Detect which cell encompasses the target text, then output its [x, y] center coordinate. 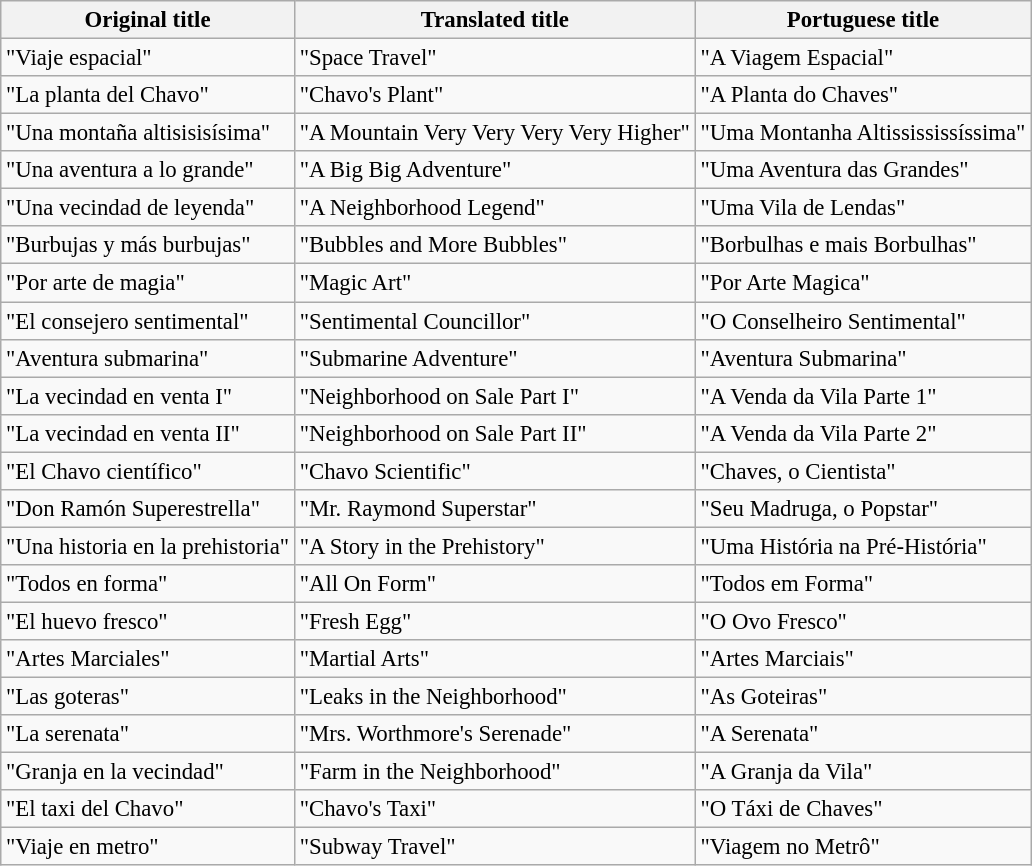
Portuguese title [863, 20]
"Por arte de magia" [148, 283]
"Don Ramón Superestrella" [148, 509]
"Subway Travel" [494, 847]
"Sentimental Councillor" [494, 321]
"Por Arte Magica" [863, 283]
"Leaks in the Neighborhood" [494, 697]
"El consejero sentimental" [148, 321]
"Mr. Raymond Superstar" [494, 509]
"Uma Montanha Altissississíssima" [863, 133]
"A Viagem Espacial" [863, 58]
"Burbujas y más burbujas" [148, 245]
"Granja en la vecindad" [148, 772]
"Magic Art" [494, 283]
"O Conselheiro Sentimental" [863, 321]
"Borbulhas e mais Borbulhas" [863, 245]
"A Venda da Vila Parte 1" [863, 396]
"Uma Vila de Lendas" [863, 208]
"El Chavo científico" [148, 471]
"El taxi del Chavo" [148, 809]
"Fresh Egg" [494, 621]
"O Táxi de Chaves" [863, 809]
"Aventura submarina" [148, 358]
"Farm in the Neighborhood" [494, 772]
"Chavo's Taxi" [494, 809]
"All On Form" [494, 584]
"Martial Arts" [494, 659]
"Viagem no Metrô" [863, 847]
"Neighborhood on Sale Part I" [494, 396]
"Uma Aventura das Grandes" [863, 170]
"Space Travel" [494, 58]
"Neighborhood on Sale Part II" [494, 433]
"Una montaña altisisisísima" [148, 133]
"A Serenata" [863, 734]
"As Goteiras" [863, 697]
"Una aventura a lo grande" [148, 170]
"La serenata" [148, 734]
"A Venda da Vila Parte 2" [863, 433]
"Uma História na Pré-História" [863, 546]
"Viaje espacial" [148, 58]
"Chaves, o Cientista" [863, 471]
"El huevo fresco" [148, 621]
"Seu Madruga, o Popstar" [863, 509]
"A Planta do Chaves" [863, 95]
Translated title [494, 20]
"A Granja da Vila" [863, 772]
"A Mountain Very Very Very Very Higher" [494, 133]
"Submarine Adventure" [494, 358]
"Artes Marciales" [148, 659]
"Una vecindad de leyenda" [148, 208]
"La planta del Chavo" [148, 95]
"Una historia en la prehistoria" [148, 546]
"Viaje en metro" [148, 847]
"A Story in the Prehistory" [494, 546]
"La vecindad en venta II" [148, 433]
"Chavo's Plant" [494, 95]
Original title [148, 20]
"Aventura Submarina" [863, 358]
"Las goteras" [148, 697]
"Todos em Forma" [863, 584]
"Todos en forma" [148, 584]
"Bubbles and More Bubbles" [494, 245]
"O Ovo Fresco" [863, 621]
"Artes Marciais" [863, 659]
"A Big Big Adventure" [494, 170]
"Chavo Scientific" [494, 471]
"A Neighborhood Legend" [494, 208]
"La vecindad en venta I" [148, 396]
"Mrs. Worthmore's Serenade" [494, 734]
